Locate the cell with the specified text and output its [X, Y] center coordinate. 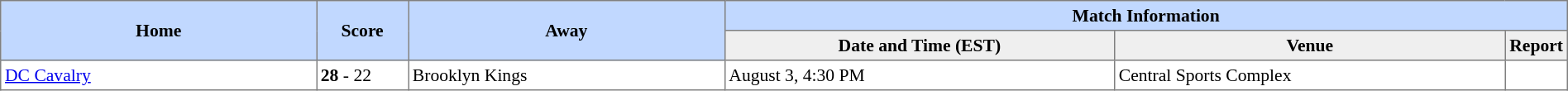
Brooklyn Kings [566, 75]
August 3, 4:30 PM [920, 75]
Central Sports Complex [1310, 75]
Score [362, 31]
Away [566, 31]
Home [159, 31]
Report [1537, 45]
Date and Time (EST) [920, 45]
Venue [1310, 45]
28 - 22 [362, 75]
DC Cavalry [159, 75]
Match Information [1146, 16]
